From the cell containing the given text, extract its center point as (x, y) coordinate. 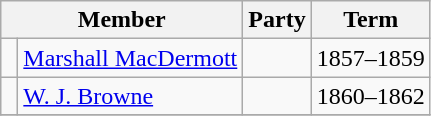
W. J. Browne (130, 96)
1857–1859 (370, 58)
Term (370, 20)
Party (277, 20)
1860–1862 (370, 96)
Marshall MacDermott (130, 58)
Member (122, 20)
